Pinpoint the cell where the given text exists, returning its (x, y) midpoint coordinate. 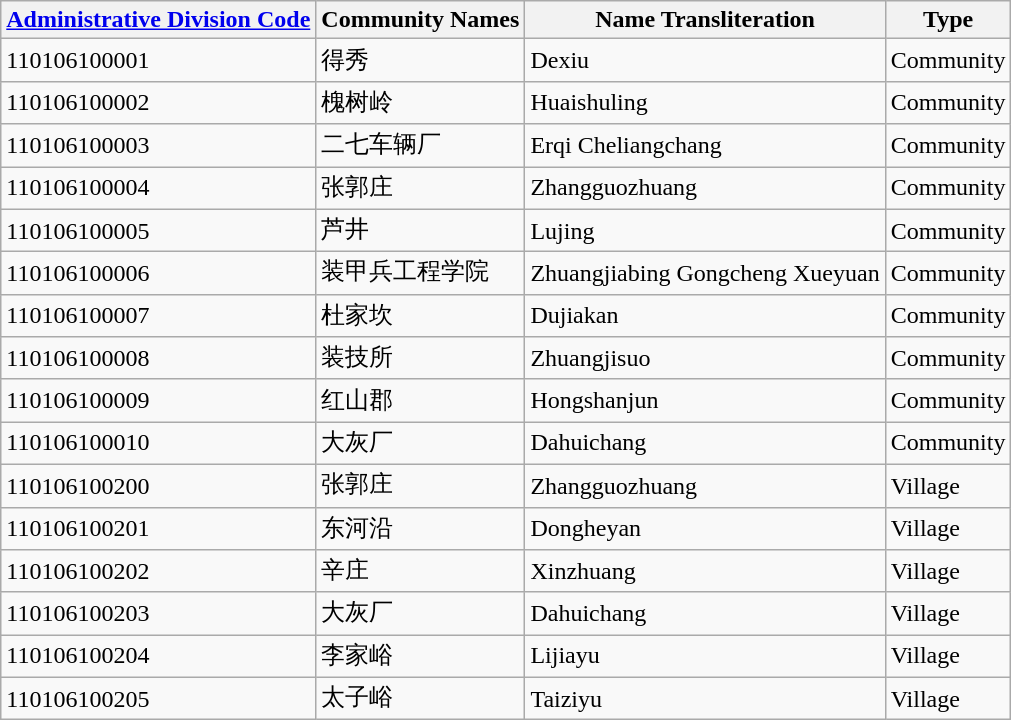
Erqi Cheliangchang (705, 146)
Hongshanjun (705, 400)
Zhuangjisuo (705, 358)
Community Names (420, 20)
110106100009 (158, 400)
红山郡 (420, 400)
110106100008 (158, 358)
杜家坎 (420, 316)
Type (948, 20)
Dexiu (705, 60)
Administrative Division Code (158, 20)
Huaishuling (705, 102)
110106100202 (158, 572)
Lujing (705, 230)
东河沿 (420, 528)
110106100002 (158, 102)
110106100005 (158, 230)
110106100001 (158, 60)
Xinzhuang (705, 572)
110106100007 (158, 316)
芦井 (420, 230)
李家峪 (420, 656)
装甲兵工程学院 (420, 274)
110106100203 (158, 614)
110106100003 (158, 146)
110106100006 (158, 274)
太子峪 (420, 698)
Dongheyan (705, 528)
110106100010 (158, 444)
110106100200 (158, 486)
Name Transliteration (705, 20)
110106100201 (158, 528)
槐树岭 (420, 102)
辛庄 (420, 572)
110106100204 (158, 656)
二七车辆厂 (420, 146)
Lijiayu (705, 656)
得秀 (420, 60)
装技所 (420, 358)
110106100205 (158, 698)
Dujiakan (705, 316)
Zhuangjiabing Gongcheng Xueyuan (705, 274)
Taiziyu (705, 698)
110106100004 (158, 188)
